Provide the [x, y] coordinate of the cell's center where the given text is located.  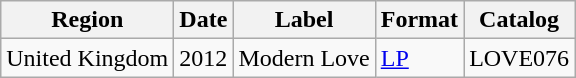
Modern Love [304, 58]
LOVE076 [520, 58]
United Kingdom [88, 58]
Catalog [520, 20]
LP [419, 58]
Format [419, 20]
Label [304, 20]
Date [204, 20]
Region [88, 20]
2012 [204, 58]
